Search for the cell housing the specified text and yield its [X, Y] center coordinate. 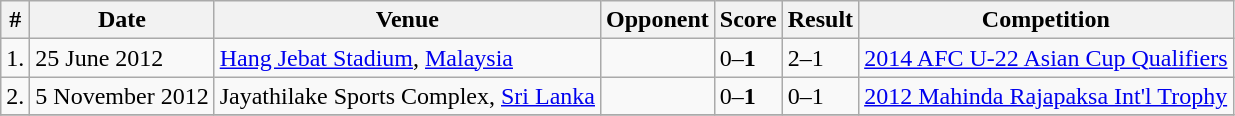
Jayathilake Sports Complex, Sri Lanka [407, 96]
Hang Jebat Stadium, Malaysia [407, 58]
2014 AFC U-22 Asian Cup Qualifiers [1046, 58]
Opponent [658, 20]
Competition [1046, 20]
5 November 2012 [122, 96]
25 June 2012 [122, 58]
Score [748, 20]
Result [820, 20]
2. [16, 96]
Date [122, 20]
Venue [407, 20]
2012 Mahinda Rajapaksa Int'l Trophy [1046, 96]
1. [16, 58]
# [16, 20]
2–1 [820, 58]
